Return the [x, y] coordinate for the center point of the cell that contains the specified text.  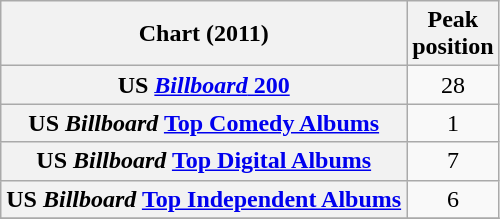
US Billboard Top Independent Albums [204, 199]
US Billboard 200 [204, 85]
6 [453, 199]
1 [453, 123]
Chart (2011) [204, 34]
US Billboard Top Digital Albums [204, 161]
28 [453, 85]
Peakposition [453, 34]
7 [453, 161]
US Billboard Top Comedy Albums [204, 123]
